Identify which cell holds the provided text, then report its [X, Y] central coordinate. 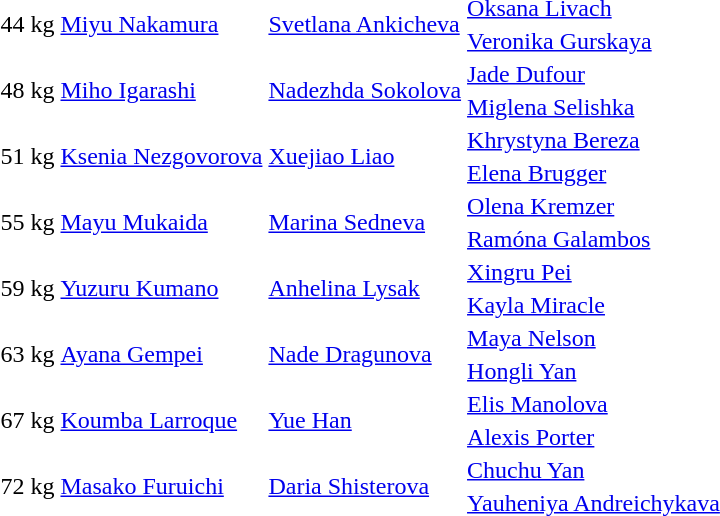
Koumba Larroque [162, 420]
Anhelina Lysak [365, 288]
Ayana Gempei [162, 354]
Xuejiao Liao [365, 156]
Marina Sedneva [365, 222]
Nadezhda Sokolova [365, 90]
Miho Igarashi [162, 90]
Yuzuru Kumano [162, 288]
Mayu Mukaida [162, 222]
Yue Han [365, 420]
Ksenia Nezgovorova [162, 156]
Nade Dragunova [365, 354]
